From the cell containing the given text, extract its center point as [X, Y] coordinate. 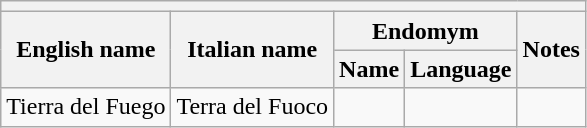
Endomym [426, 31]
Notes [551, 50]
English name [86, 50]
Italian name [252, 50]
Tierra del Fuego [86, 107]
Terra del Fuoco [252, 107]
Language [461, 69]
Name [370, 69]
